Identify which cell holds the provided text, then report its (X, Y) central coordinate. 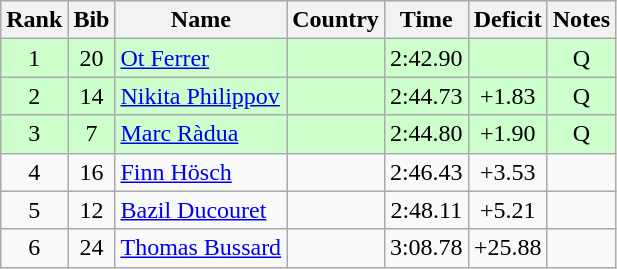
4 (34, 172)
1 (34, 58)
16 (92, 172)
2:44.80 (426, 134)
Marc Ràdua (201, 134)
3 (34, 134)
Bazil Ducouret (201, 210)
Thomas Bussard (201, 248)
Bib (92, 20)
+5.21 (508, 210)
Deficit (508, 20)
14 (92, 96)
6 (34, 248)
24 (92, 248)
7 (92, 134)
2 (34, 96)
2:42.90 (426, 58)
5 (34, 210)
Rank (34, 20)
Country (336, 20)
3:08.78 (426, 248)
2:46.43 (426, 172)
+25.88 (508, 248)
+1.90 (508, 134)
2:48.11 (426, 210)
Nikita Philippov (201, 96)
+1.83 (508, 96)
Time (426, 20)
Name (201, 20)
Finn Hösch (201, 172)
20 (92, 58)
+3.53 (508, 172)
2:44.73 (426, 96)
Ot Ferrer (201, 58)
12 (92, 210)
Notes (581, 20)
